Determine the [x, y] coordinate at the center of the cell enclosing the given text.  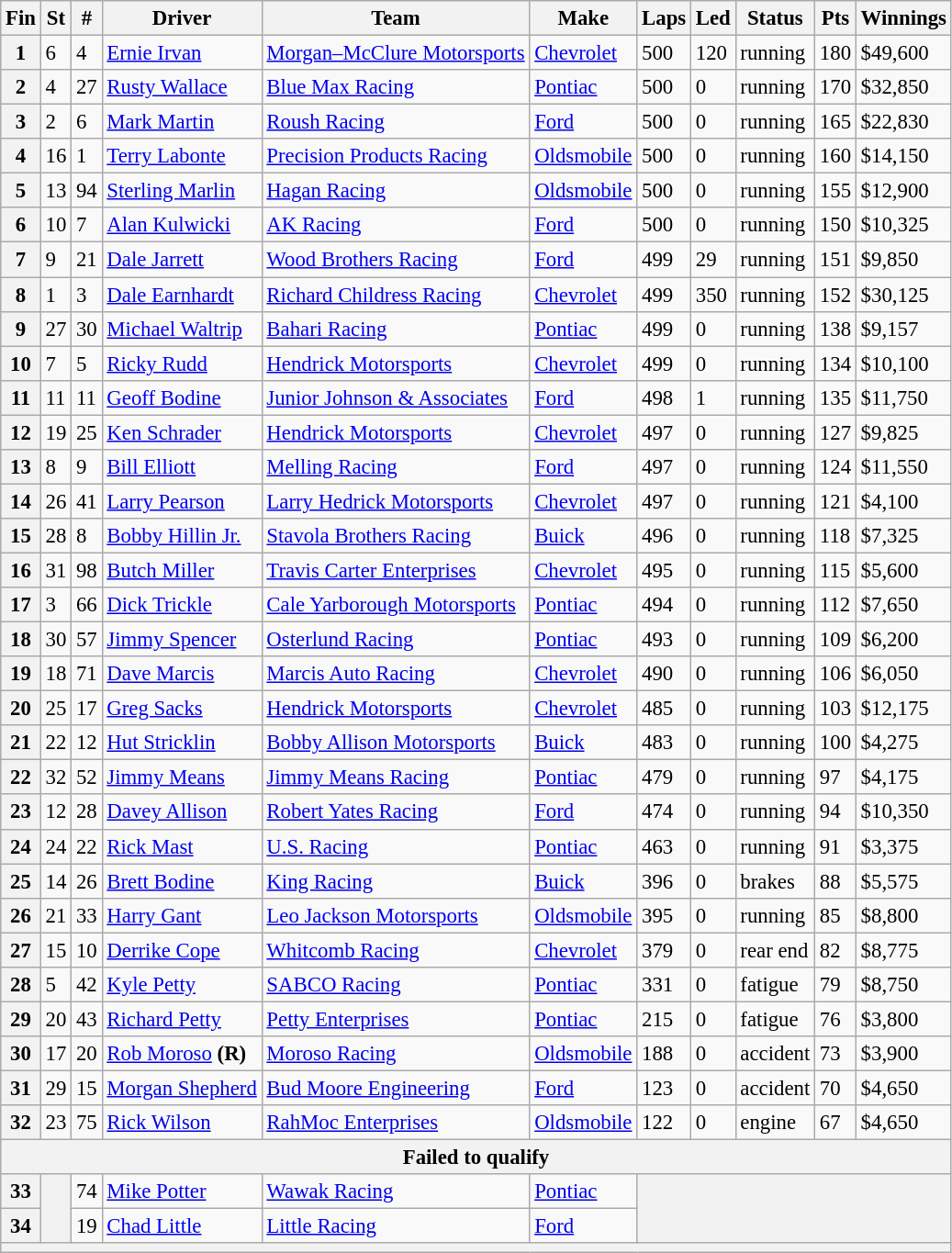
$10,325 [903, 225]
463 [665, 846]
118 [835, 536]
Hut Stricklin [182, 743]
St [55, 18]
Wood Brothers Racing [396, 260]
Bahari Racing [396, 329]
Robert Yates Racing [396, 812]
Morgan Shepherd [182, 1088]
Ernie Irvan [182, 53]
$6,050 [903, 674]
395 [665, 915]
350 [712, 295]
$9,157 [903, 329]
Dale Jarrett [182, 260]
$8,750 [903, 985]
379 [665, 950]
Michael Waltrip [182, 329]
134 [835, 364]
Failed to qualify [476, 1158]
Make [584, 18]
$4,275 [903, 743]
$9,825 [903, 432]
$11,750 [903, 397]
82 [835, 950]
165 [835, 122]
Brett Bodine [182, 881]
$5,575 [903, 881]
$22,830 [903, 122]
Pts [835, 18]
106 [835, 674]
Terry Labonte [182, 156]
Jimmy Means Racing [396, 778]
Wawak Racing [396, 1191]
Petty Enterprises [396, 1019]
Bobby Hillin Jr. [182, 536]
494 [665, 605]
$12,900 [903, 191]
483 [665, 743]
Status [775, 18]
$11,550 [903, 467]
180 [835, 53]
Richard Petty [182, 1019]
Bud Moore Engineering [396, 1088]
King Racing [396, 881]
74 [86, 1191]
123 [665, 1088]
Rusty Wallace [182, 87]
$6,200 [903, 640]
U.S. Racing [396, 846]
103 [835, 709]
Fin [21, 18]
Bobby Allison Motorsports [396, 743]
$3,800 [903, 1019]
Sterling Marlin [182, 191]
479 [665, 778]
$49,600 [903, 53]
Butch Miller [182, 570]
Dick Trickle [182, 605]
70 [835, 1088]
Rick Wilson [182, 1123]
67 [835, 1123]
112 [835, 605]
Rick Mast [182, 846]
490 [665, 674]
Derrike Cope [182, 950]
Davey Allison [182, 812]
151 [835, 260]
98 [86, 570]
Rob Moroso (R) [182, 1054]
152 [835, 295]
493 [665, 640]
Harry Gant [182, 915]
485 [665, 709]
75 [86, 1123]
RahMoc Enterprises [396, 1123]
SABCO Racing [396, 985]
$4,175 [903, 778]
Ken Schrader [182, 432]
215 [665, 1019]
$10,350 [903, 812]
115 [835, 570]
$10,100 [903, 364]
109 [835, 640]
Chad Little [182, 1226]
$5,600 [903, 570]
$32,850 [903, 87]
Dave Marcis [182, 674]
Larry Pearson [182, 501]
138 [835, 329]
160 [835, 156]
brakes [775, 881]
Whitcomb Racing [396, 950]
Roush Racing [396, 122]
135 [835, 397]
Little Racing [396, 1226]
$4,100 [903, 501]
$14,150 [903, 156]
$12,175 [903, 709]
Hagan Racing [396, 191]
AK Racing [396, 225]
Marcis Auto Racing [396, 674]
Travis Carter Enterprises [396, 570]
$8,800 [903, 915]
76 [835, 1019]
498 [665, 397]
Winnings [903, 18]
88 [835, 881]
396 [665, 881]
Mike Potter [182, 1191]
121 [835, 501]
Jimmy Spencer [182, 640]
Laps [665, 18]
Mark Martin [182, 122]
331 [665, 985]
42 [86, 985]
66 [86, 605]
Team [396, 18]
$3,375 [903, 846]
57 [86, 640]
Dale Earnhardt [182, 295]
Morgan–McClure Motorsports [396, 53]
122 [665, 1123]
150 [835, 225]
Driver [182, 18]
79 [835, 985]
170 [835, 87]
Moroso Racing [396, 1054]
474 [665, 812]
# [86, 18]
41 [86, 501]
100 [835, 743]
71 [86, 674]
Alan Kulwicki [182, 225]
Precision Products Racing [396, 156]
97 [835, 778]
43 [86, 1019]
52 [86, 778]
85 [835, 915]
$9,850 [903, 260]
Led [712, 18]
188 [665, 1054]
Blue Max Racing [396, 87]
Ricky Rudd [182, 364]
Cale Yarborough Motorsports [396, 605]
34 [21, 1226]
Osterlund Racing [396, 640]
Melling Racing [396, 467]
Richard Childress Racing [396, 295]
495 [665, 570]
$7,650 [903, 605]
496 [665, 536]
Stavola Brothers Racing [396, 536]
$3,900 [903, 1054]
Kyle Petty [182, 985]
Junior Johnson & Associates [396, 397]
$30,125 [903, 295]
155 [835, 191]
Bill Elliott [182, 467]
rear end [775, 950]
engine [775, 1123]
124 [835, 467]
Leo Jackson Motorsports [396, 915]
91 [835, 846]
Greg Sacks [182, 709]
$7,325 [903, 536]
Larry Hedrick Motorsports [396, 501]
127 [835, 432]
$8,775 [903, 950]
120 [712, 53]
Jimmy Means [182, 778]
73 [835, 1054]
Geoff Bodine [182, 397]
